Detect which cell encompasses the target text, then output its (x, y) center coordinate. 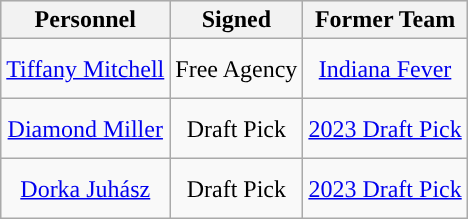
Free Agency (236, 69)
Personnel (86, 20)
Tiffany Mitchell (86, 69)
Dorka Juhász (86, 189)
Diamond Miller (86, 129)
Indiana Fever (385, 69)
Former Team (385, 20)
Signed (236, 20)
